Detect which cell encompasses the target text, then output its (x, y) center coordinate. 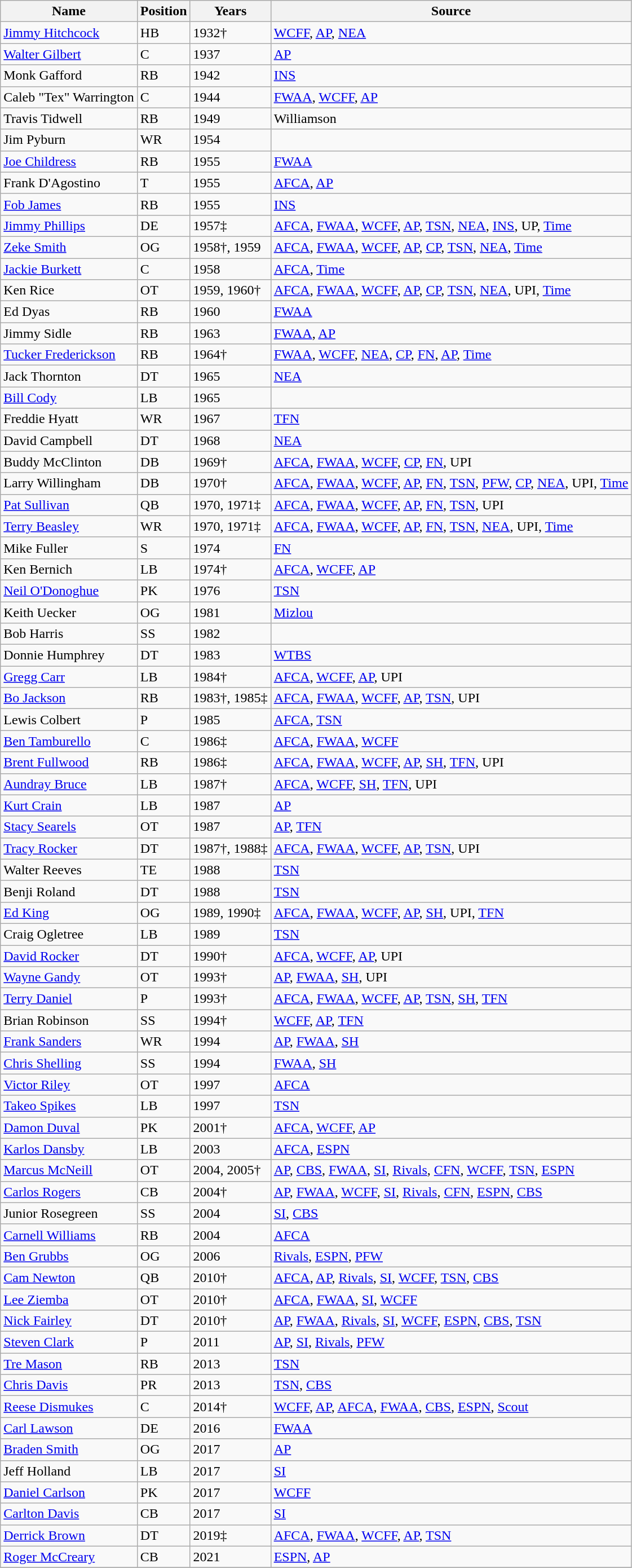
Bob Harris (69, 634)
1983†, 1985‡ (230, 698)
1949 (230, 118)
David Campbell (69, 441)
2014† (230, 1407)
WCFF, AP, NEA (451, 33)
AFCA, FWAA, WCFF, CP, FN, UPI (451, 462)
Travis Tidwell (69, 118)
AFCA, FWAA, WCFF, AP, TSN, NEA, INS, UP, Time (451, 226)
Carl Lawson (69, 1428)
S (163, 548)
Mike Fuller (69, 548)
SI, CBS (451, 1213)
1954 (230, 140)
Wayne Gandy (69, 977)
Mizlou (451, 612)
Takeo Spikes (69, 1106)
AFCA, FWAA, WCFF, AP, TSN (451, 1535)
PR (163, 1385)
2004† (230, 1192)
Brent Fullwood (69, 763)
1989 (230, 934)
AFCA, AP, Rivals, SI, WCFF, TSN, CBS (451, 1278)
Chris Shelling (69, 1063)
1932† (230, 33)
Ken Rice (69, 290)
Ben Grubbs (69, 1256)
Name (69, 11)
1970† (230, 483)
FWAA, WCFF, NEA, CP, FN, AP, Time (451, 355)
David Rocker (69, 956)
Ed Dyas (69, 312)
FWAA, WCFF, AP (451, 97)
Junior Rosegreen (69, 1213)
2019‡ (230, 1535)
1963 (230, 333)
Fob James (69, 204)
Aundray Bruce (69, 784)
Donnie Humphrey (69, 655)
1982 (230, 634)
WCFF (451, 1492)
ESPN, AP (451, 1557)
2021 (230, 1557)
1967 (230, 419)
Roger McCreary (69, 1557)
Jackie Burkett (69, 269)
Larry Willingham (69, 483)
1989, 1990‡ (230, 913)
FWAA, SH (451, 1063)
1990† (230, 956)
Gregg Carr (69, 677)
1994† (230, 1020)
TSN, CBS (451, 1385)
HB (163, 33)
Reese Dismukes (69, 1407)
1942 (230, 76)
1987†, 1988‡ (230, 848)
Karlos Dansby (69, 1149)
Jack Thornton (69, 376)
1958†, 1959 (230, 247)
Position (163, 11)
Ken Bernich (69, 569)
Daniel Carlson (69, 1492)
1976 (230, 591)
Years (230, 11)
AP, SI, Rivals, PFW (451, 1342)
AFCA, FWAA, WCFF, AP, FN, TSN, PFW, CP, NEA, UPI, Time (451, 483)
1964† (230, 355)
Tracy Rocker (69, 848)
Cam Newton (69, 1278)
1985 (230, 720)
Damon Duval (69, 1127)
1987† (230, 784)
Rivals, ESPN, PFW (451, 1256)
Terry Daniel (69, 999)
Craig Ogletree (69, 934)
AFCA, FWAA, WCFF, AP, FN, TSN, UPI (451, 505)
1960 (230, 312)
Chris Davis (69, 1385)
AP, FWAA, SH, UPI (451, 977)
Terry Beasley (69, 526)
1944 (230, 97)
Derrick Brown (69, 1535)
Jim Pyburn (69, 140)
2003 (230, 1149)
TE (163, 870)
Jimmy Sidle (69, 333)
Ed King (69, 913)
AFCA, FWAA, WCFF, AP, SH, TFN, UPI (451, 763)
Walter Gilbert (69, 54)
Tucker Frederickson (69, 355)
WCFF, AP, TFN (451, 1020)
AFCA, AP (451, 183)
1958 (230, 269)
Kurt Crain (69, 805)
Williamson (451, 118)
Frank D'Agostino (69, 183)
1937 (230, 54)
FN (451, 548)
Buddy McClinton (69, 462)
1957‡ (230, 226)
Lee Ziemba (69, 1299)
Source (451, 11)
Jimmy Phillips (69, 226)
Carlton Davis (69, 1514)
AFCA, ESPN (451, 1149)
2001† (230, 1127)
TFN (451, 419)
Pat Sullivan (69, 505)
FWAA, AP (451, 333)
1969† (230, 462)
2004, 2005† (230, 1170)
Neil O'Donoghue (69, 591)
AP, FWAA, SH (451, 1042)
T (163, 183)
Freddie Hyatt (69, 419)
Ben Tamburello (69, 741)
Jeff Holland (69, 1471)
Marcus McNeill (69, 1170)
Braden Smith (69, 1450)
Carnell Williams (69, 1235)
WTBS (451, 655)
Benji Roland (69, 891)
Zeke Smith (69, 247)
AFCA, FWAA, WCFF, AP, FN, TSN, NEA, UPI, Time (451, 526)
1984† (230, 677)
WCFF, AP, AFCA, FWAA, CBS, ESPN, Scout (451, 1407)
Brian Robinson (69, 1020)
Keith Uecker (69, 612)
2011 (230, 1342)
Tre Mason (69, 1364)
Lewis Colbert (69, 720)
AFCA, FWAA, SI, WCFF (451, 1299)
Carlos Rogers (69, 1192)
Monk Gafford (69, 76)
Victor Riley (69, 1085)
1968 (230, 441)
1974† (230, 569)
1959, 1960† (230, 290)
AP, FWAA, WCFF, SI, Rivals, CFN, ESPN, CBS (451, 1192)
AFCA, TSN (451, 720)
Bo Jackson (69, 698)
Jimmy Hitchcock (69, 33)
Caleb "Tex" Warrington (69, 97)
1981 (230, 612)
AFCA, FWAA, WCFF, AP, TSN, SH, TFN (451, 999)
AFCA, Time (451, 269)
AFCA, FWAA, WCFF, AP, CP, TSN, NEA, Time (451, 247)
Bill Cody (69, 398)
Frank Sanders (69, 1042)
Stacy Searels (69, 827)
1983 (230, 655)
AFCA, FWAA, WCFF, AP, SH, UPI, TFN (451, 913)
AP, TFN (451, 827)
Steven Clark (69, 1342)
AFCA, WCFF, SH, TFN, UPI (451, 784)
AFCA, FWAA, WCFF, AP, CP, TSN, NEA, UPI, Time (451, 290)
1974 (230, 548)
2016 (230, 1428)
AP, FWAA, Rivals, SI, WCFF, ESPN, CBS, TSN (451, 1321)
Joe Childress (69, 161)
Nick Fairley (69, 1321)
AFCA, FWAA, WCFF (451, 741)
AP, CBS, FWAA, SI, Rivals, CFN, WCFF, TSN, ESPN (451, 1170)
2006 (230, 1256)
Walter Reeves (69, 870)
